Capture the cell that displays the provided text and extract its (x, y) central coordinate. 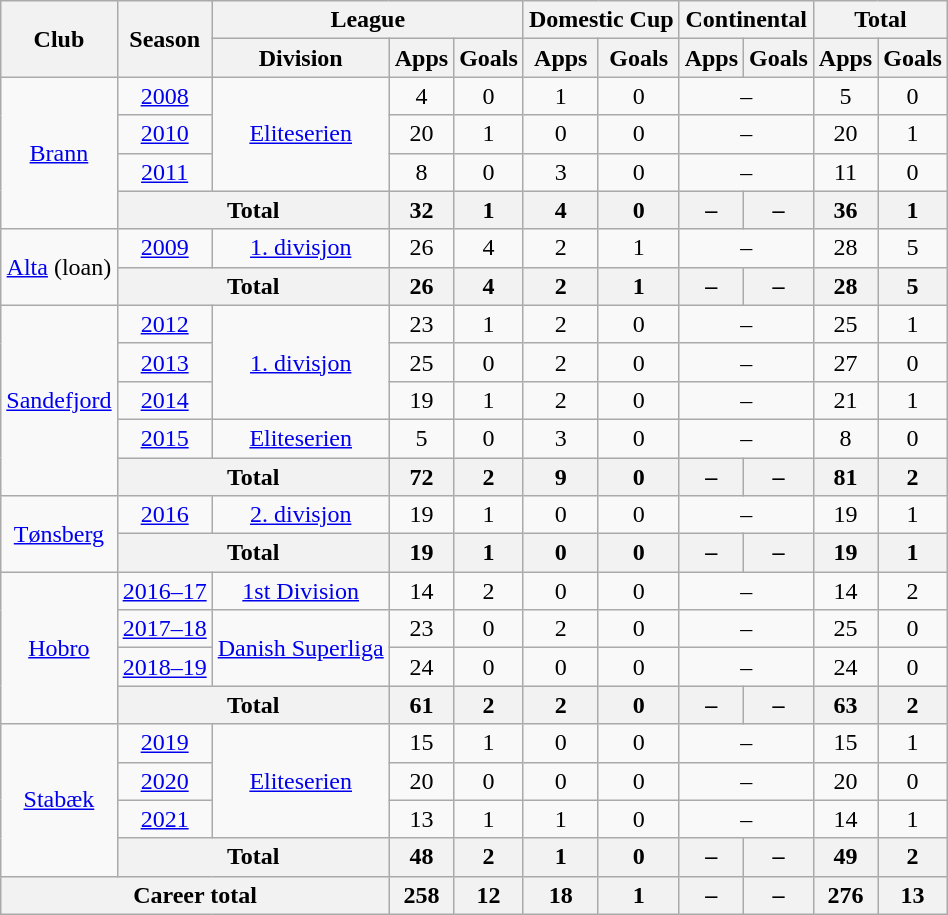
2010 (164, 134)
Sandefjord (59, 400)
Continental (746, 20)
Tønsberg (59, 534)
Stabæk (59, 800)
2009 (164, 248)
18 (560, 895)
36 (845, 210)
League (368, 20)
276 (845, 895)
2011 (164, 172)
9 (560, 477)
2. divisjon (300, 515)
Danish Superliga (300, 648)
61 (421, 705)
Alta (loan) (59, 267)
2012 (164, 324)
2008 (164, 96)
2016–17 (164, 591)
63 (845, 705)
1st Division (300, 591)
11 (845, 172)
Brann (59, 153)
2017–18 (164, 629)
2014 (164, 400)
32 (421, 210)
Career total (195, 895)
Domestic Cup (601, 20)
258 (421, 895)
2016 (164, 515)
2019 (164, 743)
21 (845, 400)
48 (421, 857)
2015 (164, 438)
12 (489, 895)
2021 (164, 819)
2020 (164, 781)
Season (164, 39)
Club (59, 39)
72 (421, 477)
27 (845, 362)
2013 (164, 362)
49 (845, 857)
Hobro (59, 648)
81 (845, 477)
Division (300, 58)
2018–19 (164, 667)
